Extract the [x, y] coordinate from the center of the cell holding the provided text.  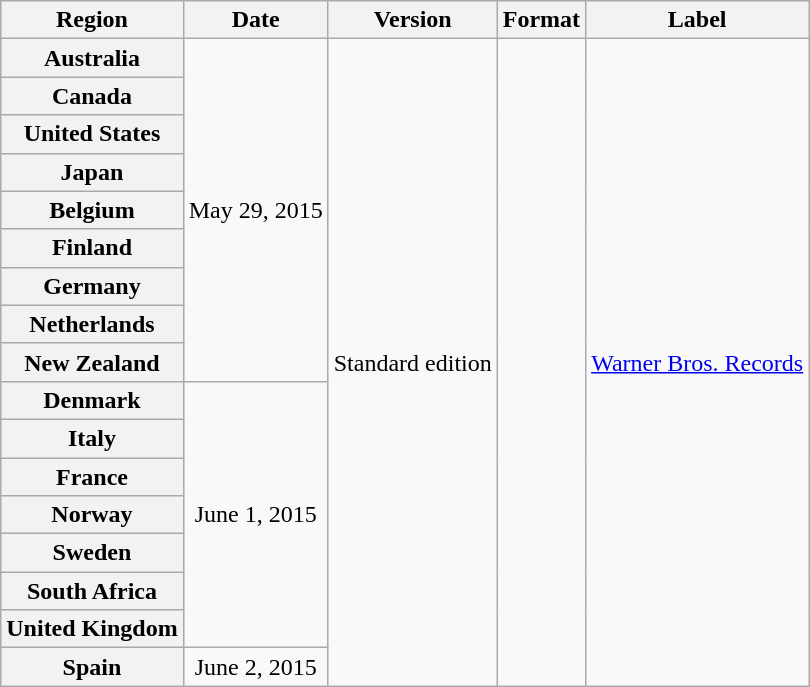
Germany [92, 286]
Spain [92, 667]
Australia [92, 58]
Version [412, 20]
Date [256, 20]
Netherlands [92, 324]
Belgium [92, 210]
Canada [92, 96]
United Kingdom [92, 629]
May 29, 2015 [256, 210]
Norway [92, 515]
Sweden [92, 553]
France [92, 477]
Label [698, 20]
Format [541, 20]
Region [92, 20]
Denmark [92, 400]
Standard edition [412, 362]
Warner Bros. Records [698, 362]
New Zealand [92, 362]
United States [92, 134]
Finland [92, 248]
June 1, 2015 [256, 514]
South Africa [92, 591]
Italy [92, 438]
June 2, 2015 [256, 667]
Japan [92, 172]
